Provide the [X, Y] coordinate of the cell's center where the given text is located.  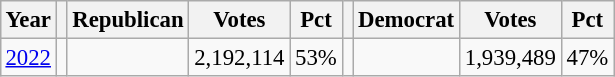
Republican [128, 20]
1,939,489 [510, 57]
Democrat [406, 20]
Year [28, 20]
2,192,114 [240, 57]
53% [316, 57]
47% [587, 57]
2022 [28, 57]
